Pinpoint the cell where the given text exists, returning its (X, Y) midpoint coordinate. 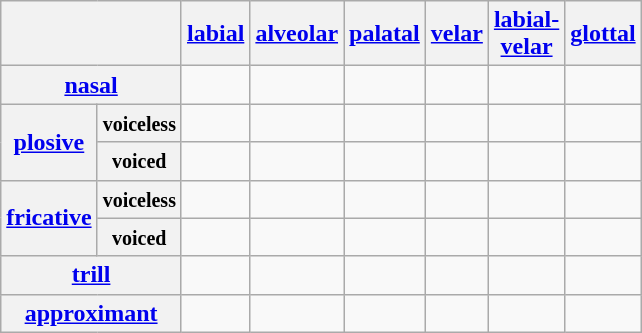
labial-velar (526, 34)
velar (456, 34)
nasal (92, 85)
glottal (603, 34)
alveolar (297, 34)
fricative (49, 218)
trill (92, 275)
palatal (385, 34)
approximant (92, 313)
labial (215, 34)
plosive (49, 142)
